Search for the cell housing the specified text and yield its [x, y] center coordinate. 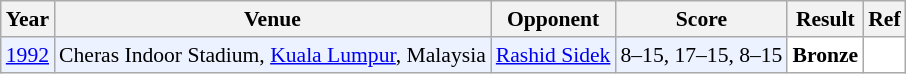
Rashid Sidek [554, 55]
Opponent [554, 19]
Year [28, 19]
Cheras Indoor Stadium, Kuala Lumpur, Malaysia [272, 55]
Score [701, 19]
Ref [884, 19]
8–15, 17–15, 8–15 [701, 55]
Bronze [825, 55]
Venue [272, 19]
Result [825, 19]
1992 [28, 55]
